Capture the cell that displays the provided text and extract its [X, Y] central coordinate. 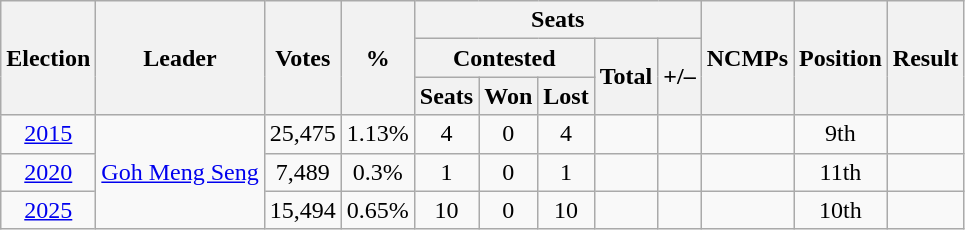
0.65% [378, 210]
Election [48, 58]
15,494 [302, 210]
7,489 [302, 172]
2020 [48, 172]
Total [626, 77]
NCMPs [747, 58]
10th [841, 210]
2015 [48, 134]
Contested [504, 58]
% [378, 58]
+/– [680, 77]
25,475 [302, 134]
Position [841, 58]
Goh Meng Seng [180, 172]
9th [841, 134]
2025 [48, 210]
Lost [566, 96]
Won [508, 96]
Result [925, 58]
Votes [302, 58]
0.3% [378, 172]
1.13% [378, 134]
11th [841, 172]
Leader [180, 58]
